Locate the cell with the specified text and output its (X, Y) center coordinate. 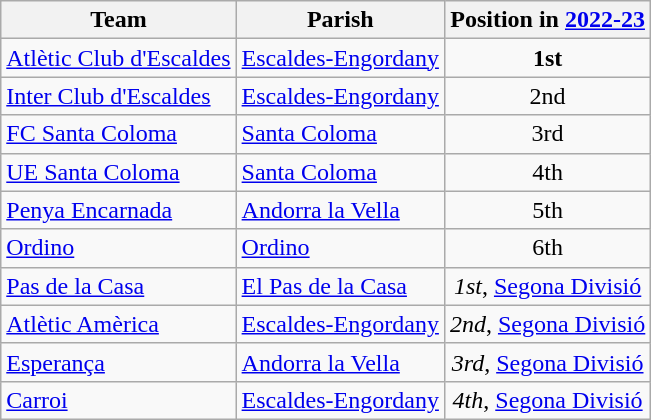
UE Santa Coloma (118, 172)
Inter Club d'Escaldes (118, 96)
El Pas de la Casa (340, 286)
1st (547, 58)
Penya Encarnada (118, 210)
Team (118, 20)
2nd, Segona Divisió (547, 324)
4th, Segona Divisió (547, 400)
5th (547, 210)
Atlètic Amèrica (118, 324)
Pas de la Casa (118, 286)
Position in 2022-23 (547, 20)
Esperança (118, 362)
3rd (547, 134)
2nd (547, 96)
6th (547, 248)
4th (547, 172)
3rd, Segona Divisió (547, 362)
Parish (340, 20)
Atlètic Club d'Escaldes (118, 58)
1st, Segona Divisió (547, 286)
Carroi (118, 400)
FC Santa Coloma (118, 134)
